Extract the (x, y) coordinate from the center of the cell holding the provided text.  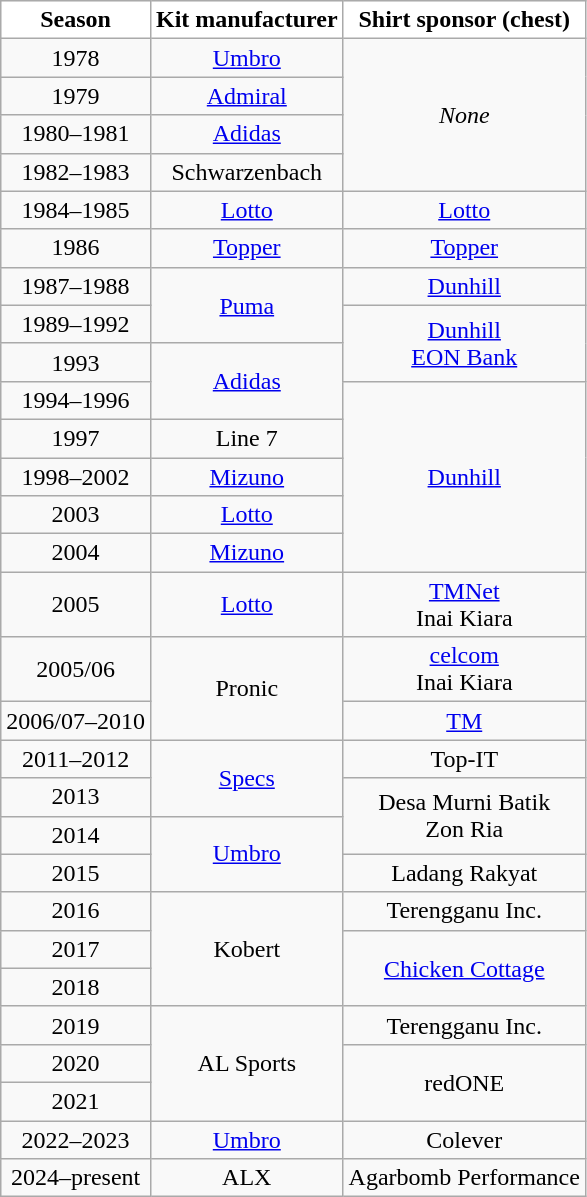
Kobert (246, 949)
Season (76, 20)
2021 (76, 1101)
2011–2012 (76, 759)
2004 (76, 553)
None (464, 115)
ALX (246, 1178)
1982–1983 (76, 172)
1978 (76, 58)
Colever (464, 1139)
Agarbomb Performance (464, 1178)
2017 (76, 949)
1989–1992 (76, 324)
1986 (76, 248)
redONE (464, 1082)
1984–1985 (76, 210)
Admiral (246, 96)
Top-IT (464, 759)
2015 (76, 873)
2022–2023 (76, 1139)
1993 (76, 362)
2005/06 (76, 670)
Pronic (246, 688)
2019 (76, 1025)
1987–1988 (76, 286)
TM (464, 721)
1998–2002 (76, 477)
2013 (76, 797)
1997 (76, 438)
2018 (76, 987)
Shirt sponsor (chest) (464, 20)
2003 (76, 515)
Schwarzenbach (246, 172)
AL Sports (246, 1063)
TMNet Inai Kiara (464, 604)
celcom Inai Kiara (464, 670)
2005 (76, 604)
DunhillEON Bank (464, 343)
2016 (76, 911)
2024–present (76, 1178)
Ladang Rakyat (464, 873)
Chicken Cottage (464, 968)
Desa Murni Batik Zon Ria (464, 816)
2006/07–2010 (76, 721)
2020 (76, 1063)
Specs (246, 778)
Puma (246, 305)
2014 (76, 835)
Kit manufacturer (246, 20)
1979 (76, 96)
1980–1981 (76, 134)
1994–1996 (76, 400)
Line 7 (246, 438)
